Find where the given text appears and provide that cell's center as (X, Y) coordinate. 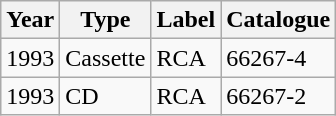
Label (186, 20)
66267-2 (278, 96)
66267-4 (278, 58)
Type (106, 20)
Catalogue (278, 20)
Year (30, 20)
CD (106, 96)
Cassette (106, 58)
